Scan for the cell matching the given text and deliver its [x, y] coordinate at center. 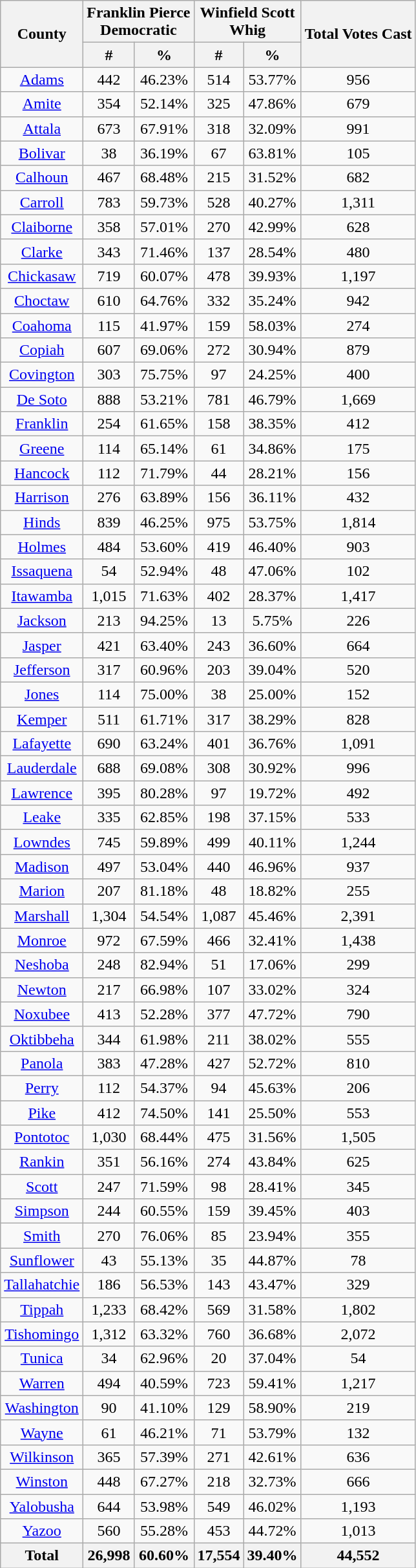
Hancock [42, 473]
644 [109, 1507]
Rankin [42, 1162]
98 [218, 1187]
403 [358, 1211]
203 [218, 670]
67.59% [164, 940]
Winston [42, 1481]
46.40% [273, 547]
1,311 [358, 202]
1,091 [358, 744]
783 [109, 202]
68.42% [164, 1309]
2,391 [358, 916]
569 [218, 1309]
Issaquena [42, 571]
53.79% [273, 1432]
1,802 [358, 1309]
55.13% [164, 1260]
78 [358, 1260]
Lafayette [42, 744]
63.40% [164, 645]
60.07% [164, 276]
Simpson [42, 1211]
74.50% [164, 1112]
Scott [42, 1187]
247 [109, 1187]
219 [358, 1408]
492 [358, 793]
Adams [42, 79]
23.94% [273, 1236]
395 [109, 793]
226 [358, 620]
Jones [42, 694]
355 [358, 1236]
Tishomingo [42, 1334]
723 [218, 1383]
673 [109, 129]
52.14% [164, 104]
152 [358, 694]
937 [358, 867]
760 [218, 1334]
679 [358, 104]
28.37% [273, 596]
553 [358, 1112]
36.19% [164, 153]
520 [358, 670]
478 [218, 276]
329 [358, 1285]
85 [218, 1236]
402 [218, 596]
39.93% [273, 276]
1,197 [358, 276]
34 [109, 1359]
244 [109, 1211]
215 [218, 178]
Oktibbeha [42, 1039]
32.73% [273, 1481]
63.89% [164, 498]
61.65% [164, 424]
26,998 [109, 1556]
Carroll [42, 202]
207 [109, 891]
19.72% [273, 793]
Total Votes Cast [358, 34]
Leake [42, 818]
67 [218, 153]
69.08% [164, 768]
419 [218, 547]
Bolivar [42, 153]
1,233 [109, 1309]
499 [218, 842]
2,072 [358, 1334]
Washington [42, 1408]
Kemper [42, 719]
1,505 [358, 1138]
Jasper [42, 645]
308 [218, 768]
343 [109, 251]
28.41% [273, 1187]
53.98% [164, 1507]
80.28% [164, 793]
211 [218, 1039]
255 [358, 891]
41.10% [164, 1408]
36.60% [273, 645]
421 [109, 645]
427 [218, 1063]
43.47% [273, 1285]
Perry [42, 1088]
105 [358, 153]
688 [109, 768]
53.77% [273, 79]
Pontotoc [42, 1138]
52.72% [273, 1063]
666 [358, 1481]
60.96% [164, 670]
33.02% [273, 990]
28.54% [273, 251]
607 [109, 350]
271 [218, 1457]
115 [109, 325]
377 [218, 1014]
35 [218, 1260]
68.48% [164, 178]
30.92% [273, 768]
514 [218, 79]
1,087 [218, 916]
533 [358, 818]
75.00% [164, 694]
484 [109, 547]
628 [358, 227]
991 [358, 129]
31.56% [273, 1138]
32.09% [273, 129]
1,217 [358, 1383]
42.99% [273, 227]
Franklin [42, 424]
17.06% [273, 965]
344 [109, 1039]
Marion [42, 891]
75.75% [164, 375]
39.45% [273, 1211]
781 [218, 399]
52.94% [164, 571]
1,013 [358, 1531]
810 [358, 1063]
24.25% [273, 375]
186 [109, 1285]
71.63% [164, 596]
Warren [42, 1383]
432 [358, 498]
44,552 [358, 1556]
475 [218, 1138]
248 [109, 965]
528 [218, 202]
Claiborne [42, 227]
332 [218, 301]
59.89% [164, 842]
45.63% [273, 1088]
1,669 [358, 399]
53.21% [164, 399]
636 [358, 1457]
67.91% [164, 129]
54.54% [164, 916]
276 [109, 498]
63.24% [164, 744]
47.28% [164, 1063]
Wayne [42, 1432]
354 [109, 104]
53.75% [273, 522]
46.25% [164, 522]
243 [218, 645]
879 [358, 350]
53.60% [164, 547]
57.39% [164, 1457]
129 [218, 1408]
1,030 [109, 1138]
61.98% [164, 1039]
38.29% [273, 719]
58.03% [273, 325]
37.15% [273, 818]
1,304 [109, 916]
31.52% [273, 178]
38.35% [273, 424]
1,438 [358, 940]
143 [218, 1285]
Panola [42, 1063]
43 [109, 1260]
47.06% [273, 571]
40.11% [273, 842]
Covington [42, 375]
719 [109, 276]
66.98% [164, 990]
448 [109, 1481]
County [42, 34]
41.97% [164, 325]
1,814 [358, 522]
972 [109, 940]
60.60% [164, 1556]
Jackson [42, 620]
40.59% [164, 1383]
57.01% [164, 227]
Noxubee [42, 1014]
76.06% [164, 1236]
Neshoba [42, 965]
62.96% [164, 1359]
42.61% [273, 1457]
975 [218, 522]
60.55% [164, 1211]
58.90% [273, 1408]
Itawamba [42, 596]
59.73% [164, 202]
218 [218, 1481]
Franklin PierceDemocratic [138, 22]
351 [109, 1162]
81.18% [164, 891]
59.41% [273, 1383]
Yazoo [42, 1531]
71.59% [164, 1187]
555 [358, 1039]
Tippah [42, 1309]
217 [109, 990]
Lawrence [42, 793]
102 [358, 571]
44 [218, 473]
40.27% [273, 202]
55.28% [164, 1531]
90 [109, 1408]
480 [358, 251]
Clarke [42, 251]
46.79% [273, 399]
466 [218, 940]
888 [109, 399]
318 [218, 129]
132 [358, 1432]
31.58% [273, 1309]
335 [109, 818]
Choctaw [42, 301]
44.72% [273, 1531]
47.86% [273, 104]
Coahoma [42, 325]
158 [218, 424]
82.94% [164, 965]
839 [109, 522]
67.27% [164, 1481]
63.81% [273, 153]
25.50% [273, 1112]
325 [218, 104]
Copiah [42, 350]
39.04% [273, 670]
549 [218, 1507]
62.85% [164, 818]
64.76% [164, 301]
345 [358, 1187]
141 [218, 1112]
Newton [42, 990]
38.02% [273, 1039]
39.40% [273, 1556]
494 [109, 1383]
365 [109, 1457]
35.24% [273, 301]
Tallahatchie [42, 1285]
63.32% [164, 1334]
303 [109, 375]
47.72% [273, 1014]
61.71% [164, 719]
413 [109, 1014]
Holmes [42, 547]
1,244 [358, 842]
Greene [42, 449]
De Soto [42, 399]
Marshall [42, 916]
Harrison [42, 498]
28.21% [273, 473]
20 [218, 1359]
36.68% [273, 1334]
34.86% [273, 449]
610 [109, 301]
46.21% [164, 1432]
1,015 [109, 596]
71 [218, 1432]
Lowndes [42, 842]
71.46% [164, 251]
956 [358, 79]
Smith [42, 1236]
53.04% [164, 867]
324 [358, 990]
206 [358, 1088]
790 [358, 1014]
137 [218, 251]
25.00% [273, 694]
46.23% [164, 79]
Total [42, 1556]
Amite [42, 104]
690 [109, 744]
440 [218, 867]
Sunflower [42, 1260]
Attala [42, 129]
Jefferson [42, 670]
442 [109, 79]
1,193 [358, 1507]
45.46% [273, 916]
17,554 [218, 1556]
5.75% [273, 620]
Winfield ScottWhig [247, 22]
54.37% [164, 1088]
32.41% [273, 940]
Lauderdale [42, 768]
37.04% [273, 1359]
Pike [42, 1112]
383 [109, 1063]
36.76% [273, 744]
467 [109, 178]
497 [109, 867]
198 [218, 818]
Wilkinson [42, 1457]
Chickasaw [42, 276]
94 [218, 1088]
511 [109, 719]
51 [218, 965]
453 [218, 1531]
Hinds [42, 522]
299 [358, 965]
745 [109, 842]
401 [218, 744]
358 [109, 227]
664 [358, 645]
560 [109, 1531]
43.84% [273, 1162]
52.28% [164, 1014]
625 [358, 1162]
213 [109, 620]
30.94% [273, 350]
94.25% [164, 620]
107 [218, 990]
65.14% [164, 449]
13 [218, 620]
942 [358, 301]
1,417 [358, 596]
56.16% [164, 1162]
46.96% [273, 867]
Madison [42, 867]
996 [358, 768]
Tunica [42, 1359]
1,312 [109, 1334]
828 [358, 719]
68.44% [164, 1138]
Yalobusha [42, 1507]
Monroe [42, 940]
36.11% [273, 498]
69.06% [164, 350]
46.02% [273, 1507]
175 [358, 449]
272 [218, 350]
56.53% [164, 1285]
903 [358, 547]
Calhoun [42, 178]
44.87% [273, 1260]
71.79% [164, 473]
254 [109, 424]
18.82% [273, 891]
400 [358, 375]
682 [358, 178]
